From the cell containing the given text, extract its center point as [x, y] coordinate. 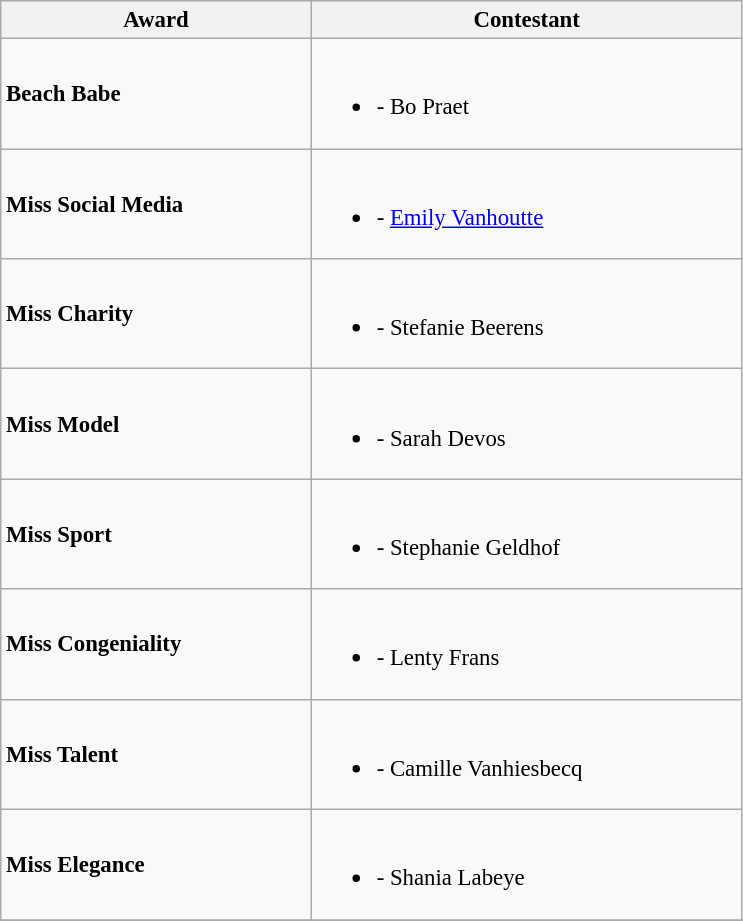
- Shania Labeye [526, 865]
Miss Talent [156, 754]
Award [156, 20]
Miss Elegance [156, 865]
Miss Social Media [156, 204]
Miss Congeniality [156, 644]
- Camille Vanhiesbecq [526, 754]
Miss Sport [156, 534]
- Stefanie Beerens [526, 314]
Miss Charity [156, 314]
- Bo Praet [526, 94]
- Stephanie Geldhof [526, 534]
Beach Babe [156, 94]
- Emily Vanhoutte [526, 204]
- Sarah Devos [526, 424]
Contestant [526, 20]
- Lenty Frans [526, 644]
Miss Model [156, 424]
